For the text-containing cell, return its midpoint in [x, y] coordinate format. 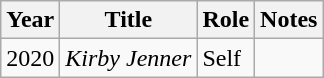
Self [226, 58]
2020 [30, 58]
Title [128, 20]
Notes [289, 20]
Kirby Jenner [128, 58]
Role [226, 20]
Year [30, 20]
